Scan for the cell matching the given text and deliver its [X, Y] coordinate at center. 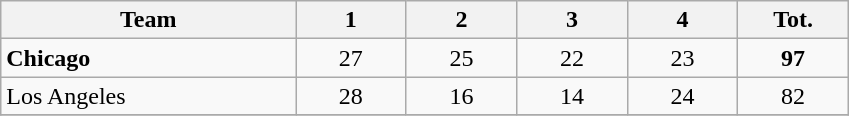
2 [462, 20]
Los Angeles [148, 96]
14 [572, 96]
24 [682, 96]
16 [462, 96]
3 [572, 20]
82 [794, 96]
1 [352, 20]
97 [794, 58]
25 [462, 58]
4 [682, 20]
27 [352, 58]
Team [148, 20]
23 [682, 58]
22 [572, 58]
28 [352, 96]
Tot. [794, 20]
Chicago [148, 58]
